Identify which cell holds the provided text, then report its (x, y) central coordinate. 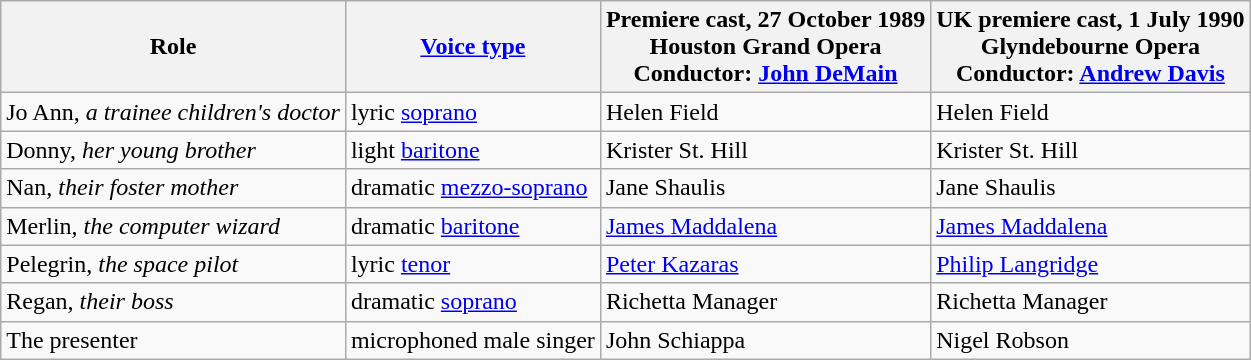
dramatic baritone (472, 226)
Peter Kazaras (765, 264)
Regan, their boss (174, 302)
Voice type (472, 47)
Nigel Robson (1090, 340)
Donny, her young brother (174, 150)
microphoned male singer (472, 340)
dramatic mezzo-soprano (472, 188)
Jo Ann, a trainee children's doctor (174, 112)
Philip Langridge (1090, 264)
Role (174, 47)
Nan, their foster mother (174, 188)
Pelegrin, the space pilot (174, 264)
lyric tenor (472, 264)
light baritone (472, 150)
The presenter (174, 340)
lyric soprano (472, 112)
UK premiere cast, 1 July 1990Glyndebourne OperaConductor: Andrew Davis (1090, 47)
Premiere cast, 27 October 1989Houston Grand OperaConductor: John DeMain (765, 47)
dramatic soprano (472, 302)
Merlin, the computer wizard (174, 226)
John Schiappa (765, 340)
